Detect which cell encompasses the target text, then output its (x, y) center coordinate. 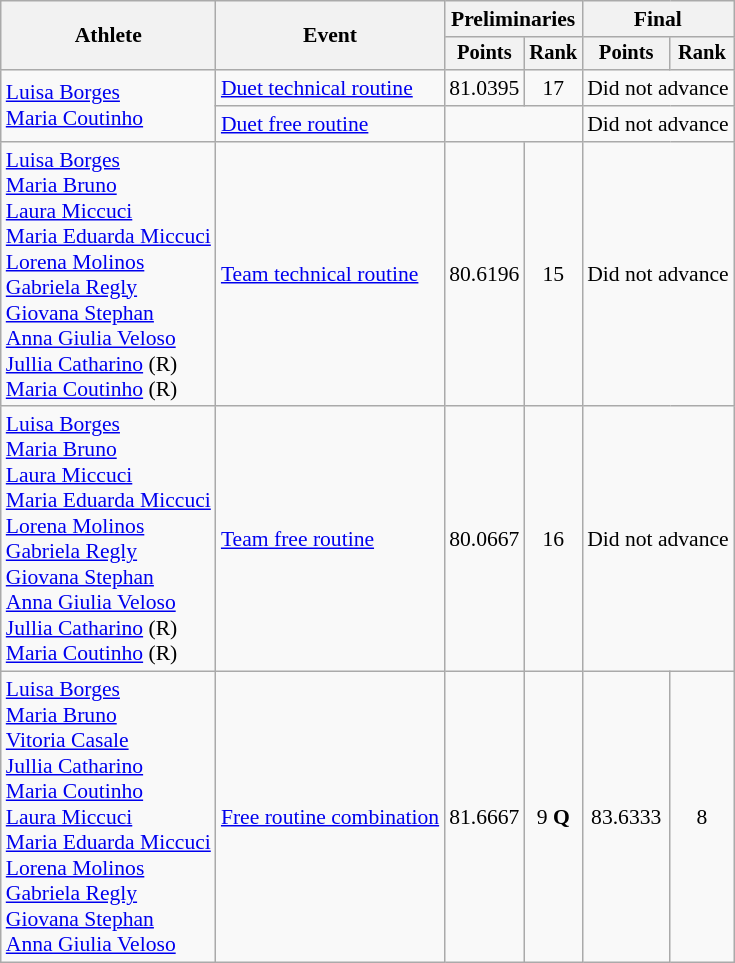
Duet technical routine (330, 88)
Luisa BorgesMaria Coutinho (108, 106)
Team free routine (330, 540)
15 (553, 274)
Free routine combination (330, 818)
Final (658, 19)
Duet free routine (330, 124)
Preliminaries (513, 19)
Athlete (108, 36)
Event (330, 36)
16 (553, 540)
17 (553, 88)
80.0667 (484, 540)
83.6333 (626, 818)
9 Q (553, 818)
Team technical routine (330, 274)
8 (702, 818)
81.0395 (484, 88)
80.6196 (484, 274)
81.6667 (484, 818)
